Scan for the cell matching the given text and deliver its (x, y) coordinate at center. 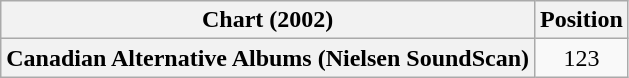
Position (582, 20)
Chart (2002) (268, 20)
Canadian Alternative Albums (Nielsen SoundScan) (268, 58)
123 (582, 58)
